Capture the cell that displays the provided text and extract its [X, Y] central coordinate. 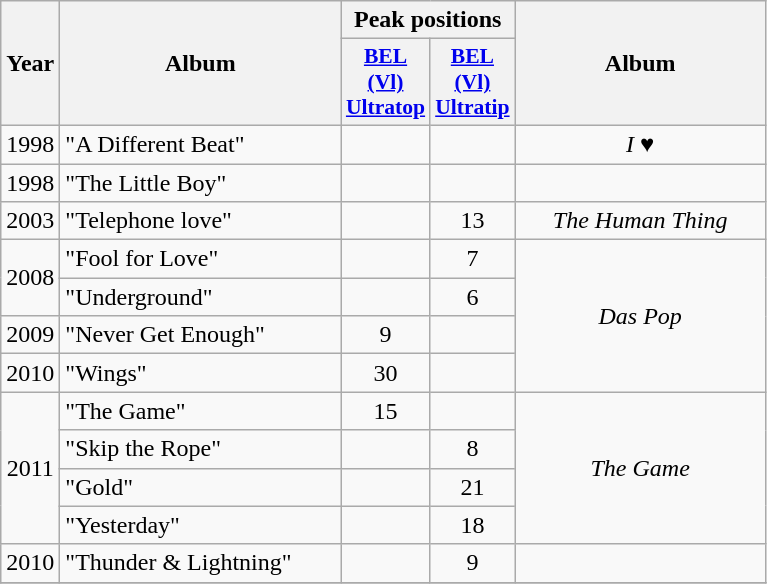
2009 [30, 335]
"Underground" [200, 297]
Peak positions [428, 20]
18 [472, 525]
2003 [30, 221]
"Wings" [200, 373]
Das Pop [640, 316]
The Human Thing [640, 221]
"The Game" [200, 411]
"Skip the Rope" [200, 449]
"The Little Boy" [200, 183]
13 [472, 221]
30 [386, 373]
2008 [30, 278]
Year [30, 64]
"Never Get Enough" [200, 335]
"Fool for Love" [200, 259]
"A Different Beat" [200, 144]
BEL (Vl)Ultratop [386, 82]
7 [472, 259]
21 [472, 487]
"Telephone love" [200, 221]
"Thunder & Lightning" [200, 563]
"Yesterday" [200, 525]
2011 [30, 468]
6 [472, 297]
I ♥ [640, 144]
The Game [640, 468]
BEL (Vl)Ultratip [472, 82]
15 [386, 411]
8 [472, 449]
"Gold" [200, 487]
